Locate the cell with the specified text and output its [x, y] center coordinate. 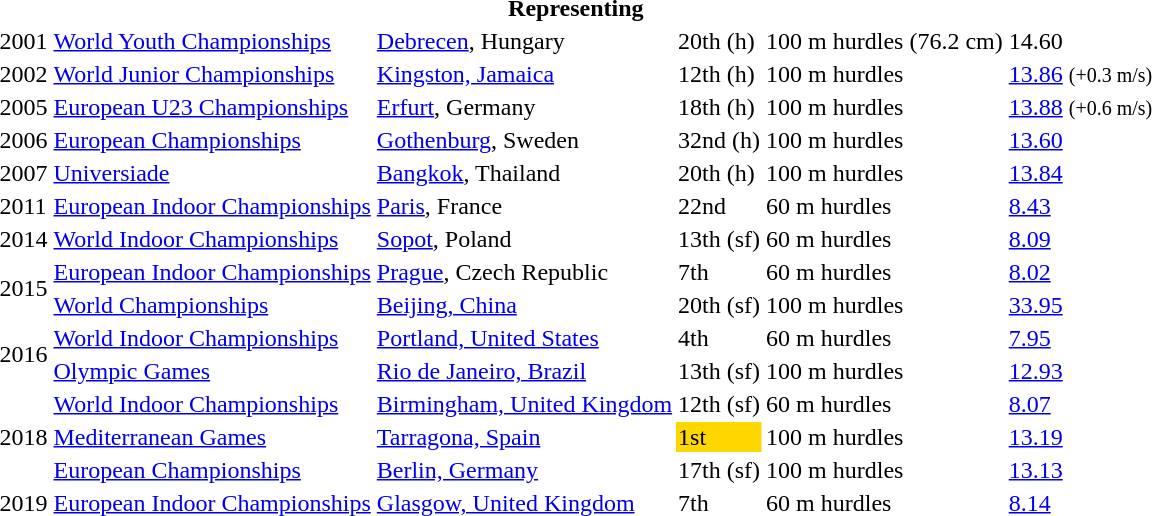
World Championships [212, 305]
12th (h) [720, 74]
7th [720, 272]
Debrecen, Hungary [524, 41]
Erfurt, Germany [524, 107]
1st [720, 437]
22nd [720, 206]
20th (sf) [720, 305]
4th [720, 338]
Gothenburg, Sweden [524, 140]
Olympic Games [212, 371]
Kingston, Jamaica [524, 74]
32nd (h) [720, 140]
100 m hurdles (76.2 cm) [885, 41]
Berlin, Germany [524, 470]
Bangkok, Thailand [524, 173]
Portland, United States [524, 338]
18th (h) [720, 107]
Sopot, Poland [524, 239]
Birmingham, United Kingdom [524, 404]
European U23 Championships [212, 107]
12th (sf) [720, 404]
Universiade [212, 173]
Prague, Czech Republic [524, 272]
Tarragona, Spain [524, 437]
17th (sf) [720, 470]
Paris, France [524, 206]
World Youth Championships [212, 41]
Beijing, China [524, 305]
World Junior Championships [212, 74]
Rio de Janeiro, Brazil [524, 371]
Mediterranean Games [212, 437]
